Search for the cell housing the specified text and yield its (X, Y) center coordinate. 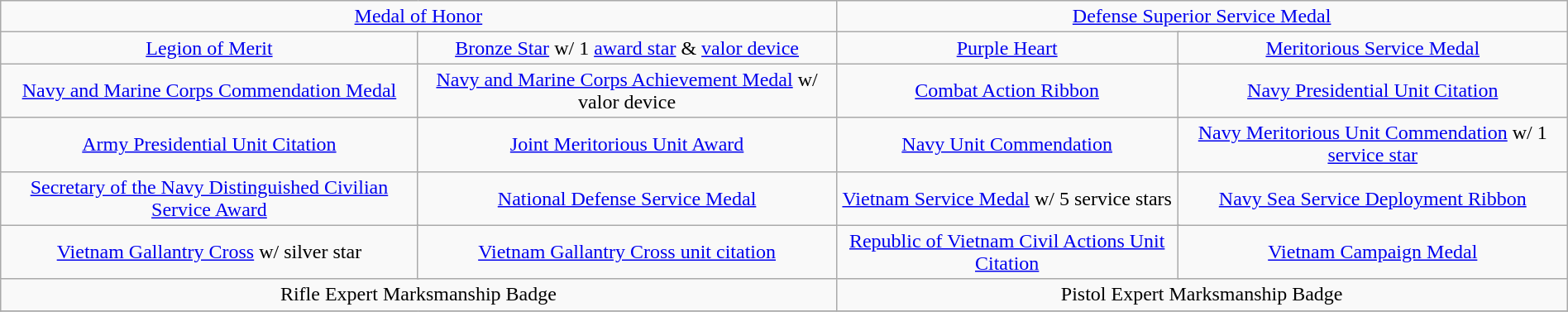
Joint Meritorious Unit Award (627, 144)
Meritorious Service Medal (1373, 48)
Vietnam Gallantry Cross w/ silver star (209, 252)
Navy Sea Service Deployment Ribbon (1373, 199)
Purple Heart (1007, 48)
Vietnam Service Medal w/ 5 service stars (1007, 199)
Rifle Expert Marksmanship Badge (418, 295)
Pistol Expert Marksmanship Badge (1202, 295)
Navy Presidential Unit Citation (1373, 91)
Navy Unit Commendation (1007, 144)
Combat Action Ribbon (1007, 91)
Secretary of the Navy Distinguished Civilian Service Award (209, 199)
Navy and Marine Corps Commendation Medal (209, 91)
Defense Superior Service Medal (1202, 17)
Bronze Star w/ 1 award star & valor device (627, 48)
Navy and Marine Corps Achievement Medal w/ valor device (627, 91)
Legion of Merit (209, 48)
Navy Meritorious Unit Commendation w/ 1 service star (1373, 144)
Medal of Honor (418, 17)
Vietnam Campaign Medal (1373, 252)
National Defense Service Medal (627, 199)
Vietnam Gallantry Cross unit citation (627, 252)
Republic of Vietnam Civil Actions Unit Citation (1007, 252)
Army Presidential Unit Citation (209, 144)
